Identify which cell holds the provided text, then report its (X, Y) central coordinate. 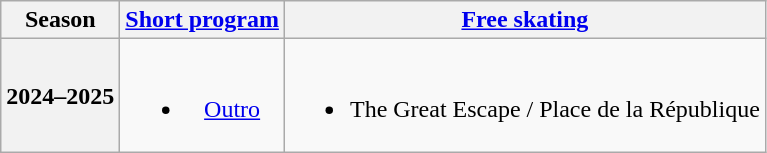
Free skating (524, 20)
The Great Escape / Place de la République (524, 96)
Short program (202, 20)
2024–2025 (60, 96)
Outro (202, 96)
Season (60, 20)
